Detect which cell encompasses the target text, then output its (X, Y) center coordinate. 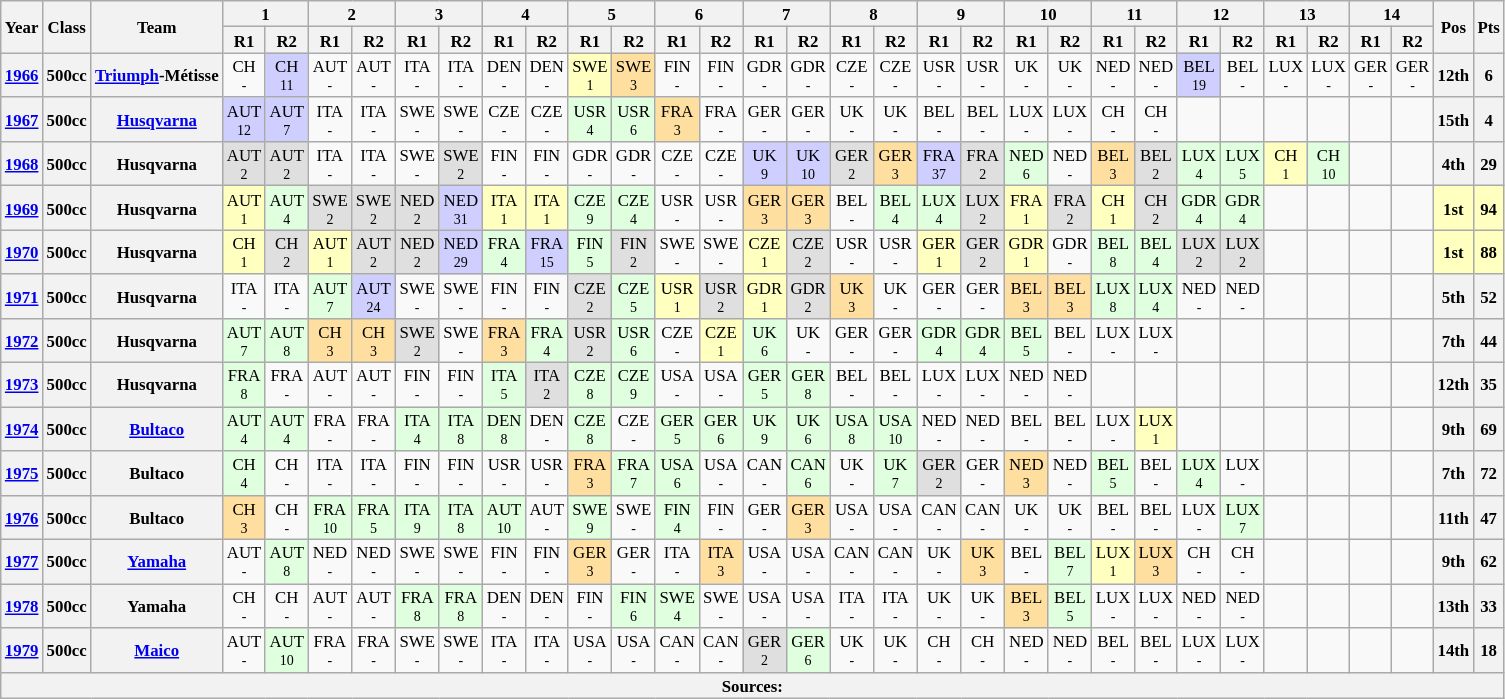
4th (1453, 164)
LUX5 (1243, 164)
3 (438, 14)
1966 (22, 75)
FRA7 (634, 473)
BEL7 (1070, 562)
1978 (22, 606)
1979 (22, 650)
Class (67, 27)
2 (352, 14)
BEL19 (1199, 75)
Sources: (752, 685)
BEL2 (1156, 164)
29 (1488, 164)
CH11 (286, 75)
1977 (22, 562)
13 (1306, 14)
NED31 (461, 208)
1968 (22, 164)
NED3 (1026, 473)
GER1 (939, 252)
1973 (22, 385)
69 (1488, 429)
GDR2 (808, 296)
14 (1392, 14)
NED6 (1026, 164)
Triumph-Métisse (157, 75)
FRA5 (374, 517)
88 (1488, 252)
Pos (1453, 27)
62 (1488, 562)
FRA37 (939, 164)
CZE5 (634, 296)
FRA15 (546, 252)
NED29 (461, 252)
SWE3 (634, 75)
8 (874, 14)
35 (1488, 385)
AUT12 (244, 120)
18 (1488, 650)
10 (1048, 14)
1971 (22, 296)
5 (612, 14)
1 (266, 14)
33 (1488, 606)
CH4 (244, 473)
94 (1488, 208)
1970 (22, 252)
UK7 (896, 473)
47 (1488, 517)
CH10 (1328, 164)
ITA9 (417, 517)
11th (1453, 517)
FIN5 (590, 252)
SWE9 (590, 517)
7 (786, 14)
13th (1453, 606)
11 (1134, 14)
FIN4 (677, 517)
Year (22, 27)
5th (1453, 296)
USA6 (677, 473)
USR4 (590, 120)
ITA4 (417, 429)
CAN6 (808, 473)
1972 (22, 341)
LUX3 (1156, 562)
USR1 (677, 296)
72 (1488, 473)
FIN2 (634, 252)
USA8 (852, 429)
14th (1453, 650)
Team (157, 27)
FIN6 (634, 606)
1967 (22, 120)
1975 (22, 473)
AUT24 (374, 296)
FRA10 (330, 517)
SWE1 (590, 75)
LUX8 (1114, 296)
1969 (22, 208)
UK10 (808, 164)
12 (1220, 14)
44 (1488, 341)
LUX7 (1243, 517)
9 (960, 14)
52 (1488, 296)
BEL8 (1114, 252)
DEN8 (504, 429)
GER8 (808, 385)
1976 (22, 517)
CZE4 (634, 208)
ITA3 (721, 562)
SWE4 (677, 606)
ITA5 (504, 385)
FRA1 (1026, 208)
Maico (157, 650)
USA10 (896, 429)
Pts (1488, 27)
ITA2 (546, 385)
1974 (22, 429)
15th (1453, 120)
